Return the [X, Y] coordinate for the center point of the cell that contains the specified text.  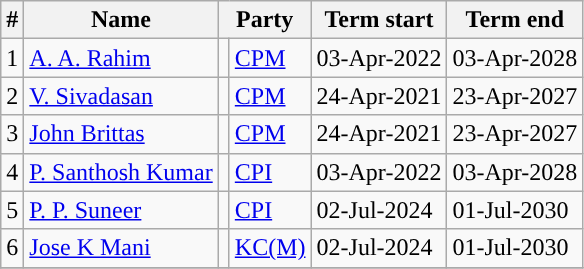
Jose K Mani [121, 248]
P. P. Suneer [121, 210]
Term start [379, 20]
A. A. Rahim [121, 58]
2 [12, 96]
1 [12, 58]
P. Santhosh Kumar [121, 172]
KC(M) [270, 248]
3 [12, 134]
Name [121, 20]
John Brittas [121, 134]
Party [264, 20]
6 [12, 248]
Term end [515, 20]
4 [12, 172]
V. Sivadasan [121, 96]
5 [12, 210]
# [12, 20]
